For the text-containing cell, return its midpoint in (X, Y) coordinate format. 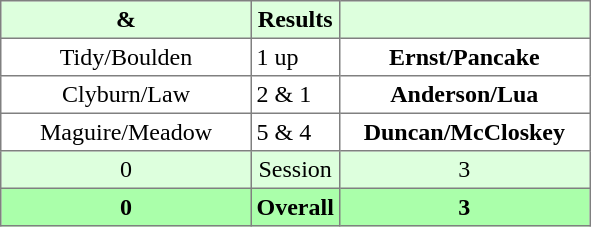
& (126, 20)
Session (295, 170)
Clyburn/Law (126, 95)
Results (295, 20)
Ernst/Pancake (464, 57)
Tidy/Boulden (126, 57)
Maguire/Meadow (126, 132)
1 up (295, 57)
Duncan/McCloskey (464, 132)
Anderson/Lua (464, 95)
5 & 4 (295, 132)
Overall (295, 207)
2 & 1 (295, 95)
